Extract the (X, Y) coordinate from the center of the cell holding the provided text.  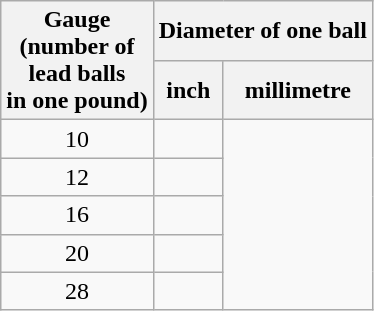
Gauge (number of lead balls in one pound) (77, 60)
16 (77, 215)
Diameter of one ball (262, 31)
millimetre (298, 90)
10 (77, 139)
28 (77, 291)
inch (188, 90)
20 (77, 253)
12 (77, 177)
